Determine the (X, Y) coordinate at the center of the cell enclosing the given text.  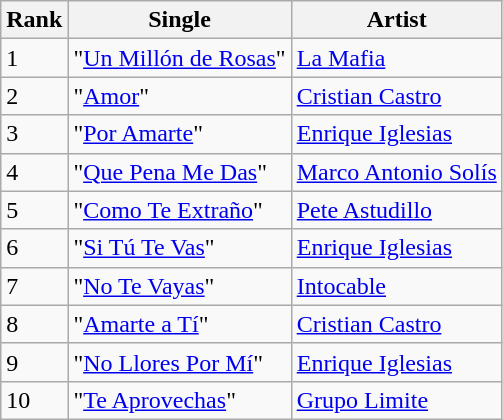
Rank (34, 20)
Single (180, 20)
"Amor" (180, 96)
10 (34, 400)
9 (34, 362)
"Que Pena Me Das" (180, 172)
"Como Te Extraño" (180, 210)
Marco Antonio Solís (396, 172)
2 (34, 96)
Intocable (396, 286)
1 (34, 58)
La Mafia (396, 58)
"Por Amarte" (180, 134)
"Si Tú Te Vas" (180, 248)
Artist (396, 20)
Grupo Limite (396, 400)
"No Llores Por Mí" (180, 362)
7 (34, 286)
5 (34, 210)
6 (34, 248)
4 (34, 172)
"No Te Vayas" (180, 286)
3 (34, 134)
Pete Astudillo (396, 210)
8 (34, 324)
"Te Aprovechas" (180, 400)
"Un Millón de Rosas" (180, 58)
"Amarte a Tí" (180, 324)
